Identify which cell holds the provided text, then report its (x, y) central coordinate. 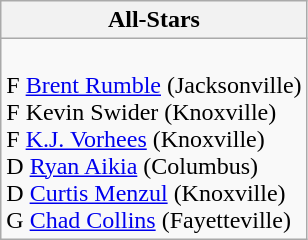
All-Stars (154, 20)
